Search for the cell housing the specified text and yield its (X, Y) center coordinate. 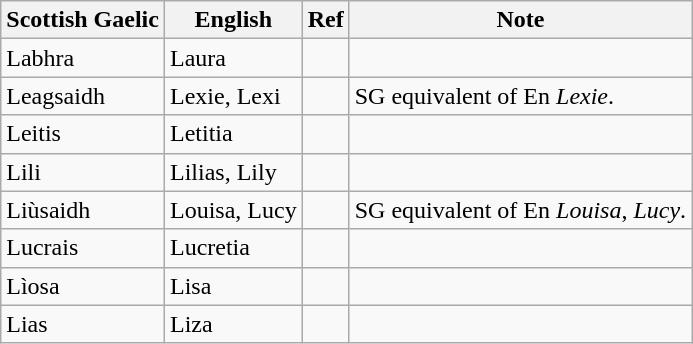
Lili (83, 172)
Lìosa (83, 286)
Leitis (83, 134)
Liza (233, 324)
Labhra (83, 58)
Lucrais (83, 248)
SG equivalent of En Louisa, Lucy. (520, 210)
Leagsaidh (83, 96)
Louisa, Lucy (233, 210)
SG equivalent of En Lexie. (520, 96)
Ref (326, 20)
Lucretia (233, 248)
Scottish Gaelic (83, 20)
Laura (233, 58)
Lias (83, 324)
English (233, 20)
Note (520, 20)
Letitia (233, 134)
Lisa (233, 286)
Lilias, Lily (233, 172)
Lexie, Lexi (233, 96)
Liùsaidh (83, 210)
